Scan for the cell matching the given text and deliver its [X, Y] coordinate at center. 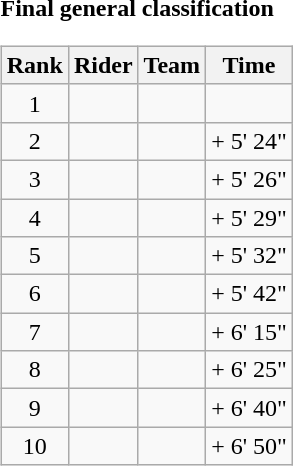
10 [34, 446]
3 [34, 179]
9 [34, 408]
1 [34, 103]
Rank [34, 65]
+ 6' 25" [250, 370]
+ 5' 42" [250, 294]
2 [34, 141]
+ 6' 40" [250, 408]
8 [34, 370]
5 [34, 256]
6 [34, 294]
+ 5' 24" [250, 141]
+ 5' 32" [250, 256]
Team [172, 65]
+ 5' 29" [250, 217]
7 [34, 332]
4 [34, 217]
Rider [103, 65]
+ 5' 26" [250, 179]
+ 6' 50" [250, 446]
Time [250, 65]
+ 6' 15" [250, 332]
